Find where the given text appears and provide that cell's center as (x, y) coordinate. 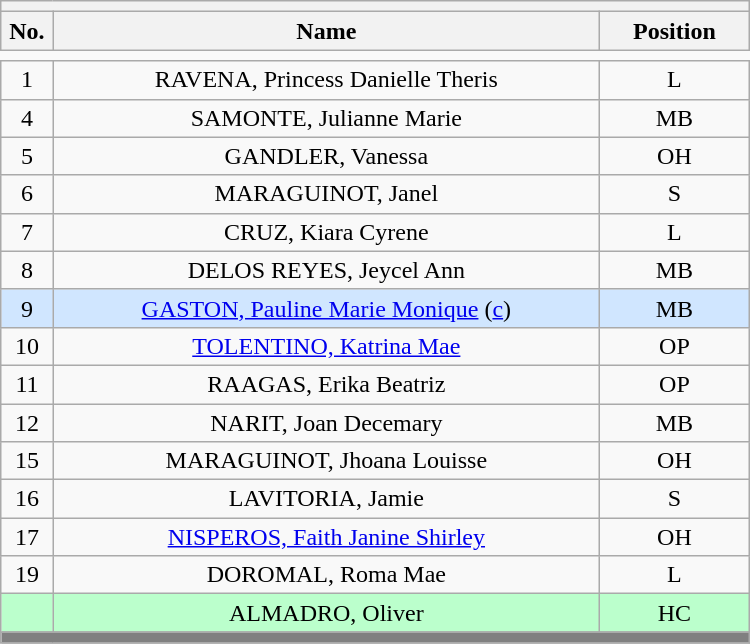
CRUZ, Kiara Cyrene (326, 232)
GASTON, Pauline Marie Monique (c) (326, 308)
19 (27, 575)
Position (675, 31)
HC (675, 613)
16 (27, 499)
Name (326, 31)
9 (27, 308)
17 (27, 537)
DELOS REYES, Jeycel Ann (326, 270)
1 (27, 80)
SAMONTE, Julianne Marie (326, 118)
NARIT, Joan Decemary (326, 423)
15 (27, 461)
11 (27, 384)
NISPEROS, Faith Janine Shirley (326, 537)
10 (27, 346)
5 (27, 156)
ALMADRO, Oliver (326, 613)
6 (27, 194)
GANDLER, Vanessa (326, 156)
MARAGUINOT, Jhoana Louisse (326, 461)
No. (27, 31)
RAAGAS, Erika Beatriz (326, 384)
TOLENTINO, Katrina Mae (326, 346)
7 (27, 232)
4 (27, 118)
LAVITORIA, Jamie (326, 499)
8 (27, 270)
12 (27, 423)
DOROMAL, Roma Mae (326, 575)
RAVENA, Princess Danielle Theris (326, 80)
MARAGUINOT, Janel (326, 194)
